Return [x, y] of the center of cell containing provided text 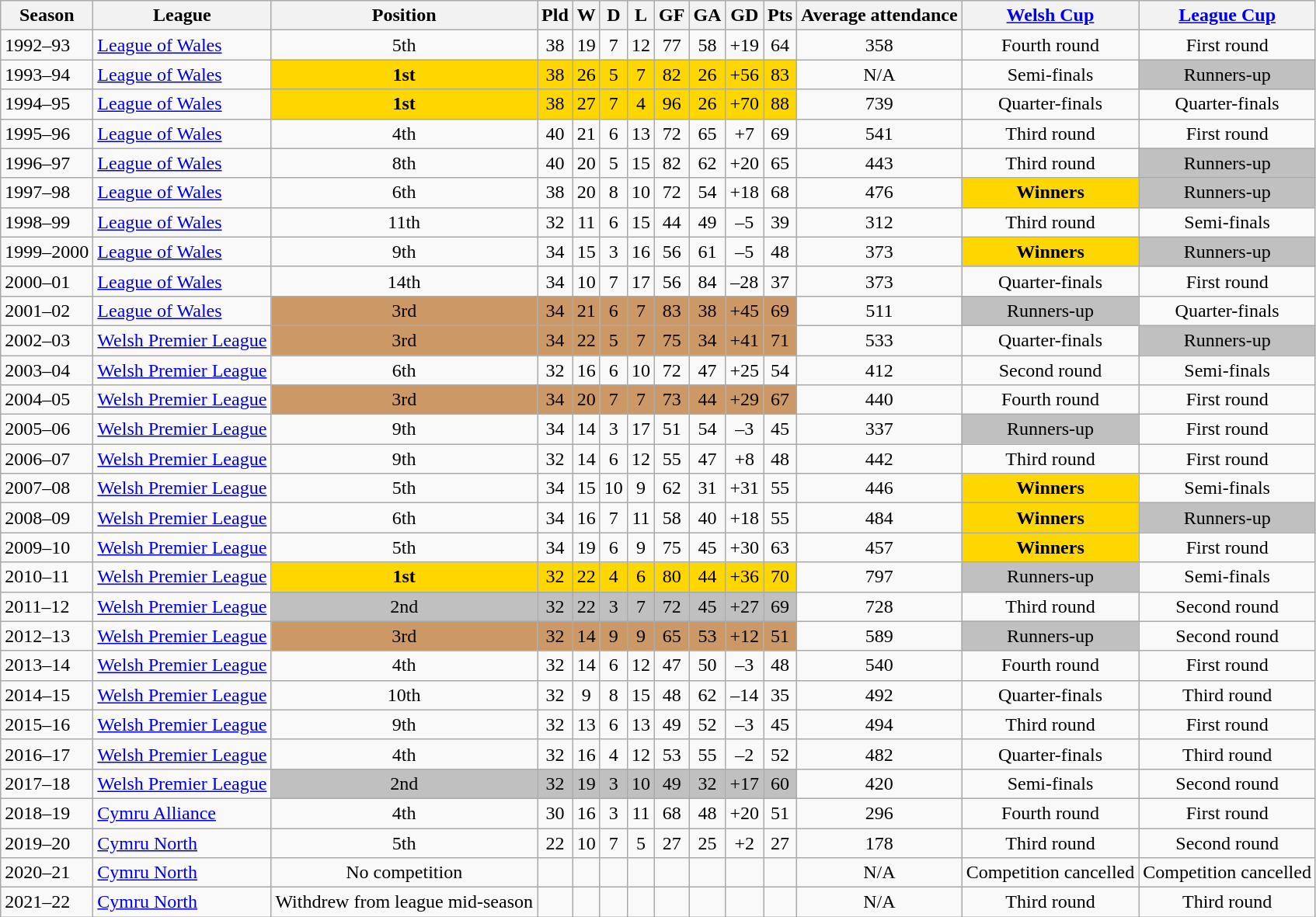
67 [780, 400]
1998–99 [47, 222]
337 [879, 429]
2001–02 [47, 311]
312 [879, 222]
+45 [744, 311]
Season [47, 16]
W [586, 16]
Position [404, 16]
88 [780, 104]
296 [879, 813]
440 [879, 400]
2005–06 [47, 429]
30 [555, 813]
494 [879, 724]
+70 [744, 104]
2012–13 [47, 636]
Pts [780, 16]
63 [780, 547]
77 [671, 45]
+19 [744, 45]
71 [780, 340]
492 [879, 695]
10th [404, 695]
35 [780, 695]
Pld [555, 16]
358 [879, 45]
739 [879, 104]
60 [780, 783]
League [182, 16]
1993–94 [47, 75]
533 [879, 340]
540 [879, 665]
–2 [744, 754]
2011–12 [47, 606]
No competition [404, 873]
+36 [744, 577]
2008–09 [47, 518]
+2 [744, 842]
+27 [744, 606]
442 [879, 459]
1992–93 [47, 45]
2004–05 [47, 400]
+30 [744, 547]
2019–20 [47, 842]
2015–16 [47, 724]
Welsh Cup [1050, 16]
+31 [744, 488]
589 [879, 636]
476 [879, 193]
–14 [744, 695]
2018–19 [47, 813]
31 [707, 488]
1996–97 [47, 163]
2020–21 [47, 873]
511 [879, 311]
457 [879, 547]
2000–01 [47, 281]
728 [879, 606]
61 [707, 252]
+29 [744, 400]
2014–15 [47, 695]
443 [879, 163]
2017–18 [47, 783]
39 [780, 222]
GD [744, 16]
11th [404, 222]
14th [404, 281]
412 [879, 370]
73 [671, 400]
+12 [744, 636]
70 [780, 577]
+17 [744, 783]
37 [780, 281]
League Cup [1227, 16]
178 [879, 842]
L [640, 16]
Withdrew from league mid-season [404, 902]
+41 [744, 340]
96 [671, 104]
50 [707, 665]
80 [671, 577]
GA [707, 16]
2003–04 [47, 370]
+7 [744, 134]
1997–98 [47, 193]
482 [879, 754]
2016–17 [47, 754]
2007–08 [47, 488]
2006–07 [47, 459]
25 [707, 842]
Average attendance [879, 16]
541 [879, 134]
2009–10 [47, 547]
2013–14 [47, 665]
420 [879, 783]
Cymru Alliance [182, 813]
446 [879, 488]
84 [707, 281]
64 [780, 45]
1995–96 [47, 134]
–28 [744, 281]
484 [879, 518]
1994–95 [47, 104]
797 [879, 577]
2021–22 [47, 902]
+8 [744, 459]
GF [671, 16]
D [614, 16]
+56 [744, 75]
8th [404, 163]
1999–2000 [47, 252]
+25 [744, 370]
2002–03 [47, 340]
2010–11 [47, 577]
